Detect which cell encompasses the target text, then output its (X, Y) center coordinate. 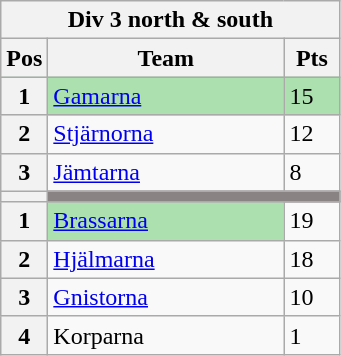
Korparna (166, 335)
Hjälmarna (166, 259)
12 (312, 134)
Pts (312, 58)
10 (312, 297)
Gamarna (166, 96)
Stjärnorna (166, 134)
Brassarna (166, 221)
Pos (24, 58)
18 (312, 259)
8 (312, 172)
Div 3 north & south (170, 20)
4 (24, 335)
19 (312, 221)
Team (166, 58)
Gnistorna (166, 297)
15 (312, 96)
Jämtarna (166, 172)
